Capture the cell that displays the provided text and extract its (X, Y) central coordinate. 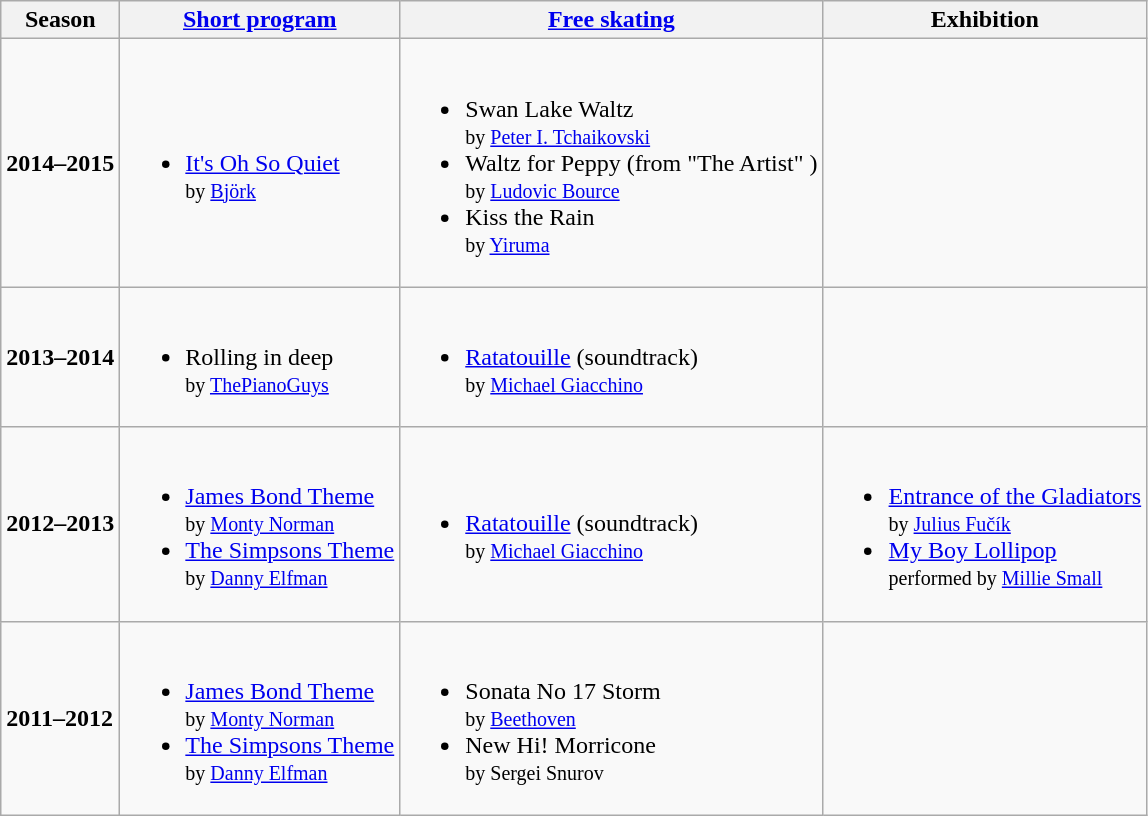
Exhibition (985, 20)
Rolling in deep by ThePianoGuys (260, 357)
It's Oh So Quiet by Björk (260, 163)
Swan Lake Waltz by Peter I. TchaikovskiWaltz for Peppy (from "The Artist" ) by Ludovic BourceKiss the Rain by Yiruma (612, 163)
Season (60, 20)
2014–2015 (60, 163)
2011–2012 (60, 718)
Short program (260, 20)
2012–2013 (60, 524)
Sonata No 17 Storm by BeethovenNew Hi! Morricone by Sergei Snurov (612, 718)
Entrance of the Gladiators by Julius FučíkMy Boy Lollipop performed by Millie Small (985, 524)
2013–2014 (60, 357)
Free skating (612, 20)
